Find where the given text appears and provide that cell's center as [x, y] coordinate. 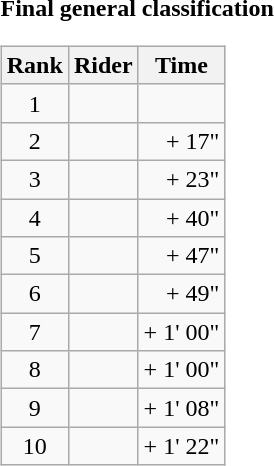
+ 17" [182, 141]
1 [34, 103]
+ 40" [182, 217]
+ 1' 08" [182, 408]
9 [34, 408]
Rider [103, 65]
10 [34, 446]
+ 49" [182, 294]
2 [34, 141]
+ 23" [182, 179]
+ 1' 22" [182, 446]
+ 47" [182, 256]
8 [34, 370]
Time [182, 65]
6 [34, 294]
Rank [34, 65]
3 [34, 179]
5 [34, 256]
7 [34, 332]
4 [34, 217]
